Detect which cell encompasses the target text, then output its [X, Y] center coordinate. 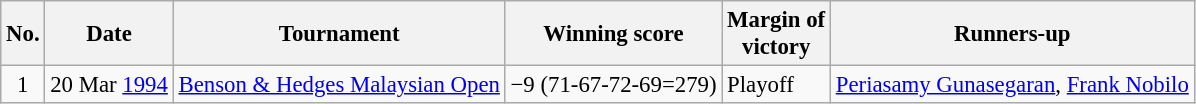
Periasamy Gunasegaran, Frank Nobilo [1012, 85]
Margin ofvictory [776, 34]
20 Mar 1994 [109, 85]
No. [23, 34]
Winning score [614, 34]
Benson & Hedges Malaysian Open [339, 85]
−9 (71-67-72-69=279) [614, 85]
Runners-up [1012, 34]
Tournament [339, 34]
Playoff [776, 85]
Date [109, 34]
1 [23, 85]
